Pinpoint the cell where the given text exists, returning its (x, y) midpoint coordinate. 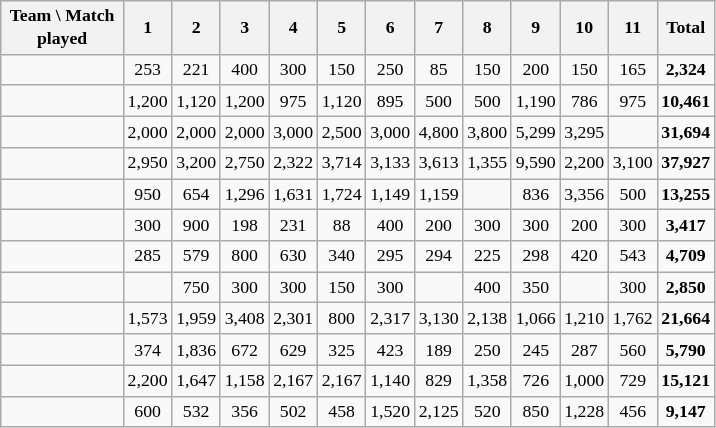
88 (342, 226)
1,355 (488, 162)
1,573 (148, 318)
950 (148, 194)
285 (148, 256)
8 (488, 28)
1 (148, 28)
543 (632, 256)
2 (196, 28)
1,210 (584, 318)
21,664 (686, 318)
1,647 (196, 380)
85 (438, 70)
287 (584, 350)
7 (438, 28)
13,255 (686, 194)
3 (244, 28)
189 (438, 350)
31,694 (686, 132)
2,301 (294, 318)
560 (632, 350)
900 (196, 226)
423 (390, 350)
1,296 (244, 194)
10,461 (686, 100)
5 (342, 28)
836 (536, 194)
579 (196, 256)
2,324 (686, 70)
1,762 (632, 318)
895 (390, 100)
2,750 (244, 162)
3,800 (488, 132)
1,066 (536, 318)
1,631 (294, 194)
1,520 (390, 412)
420 (584, 256)
654 (196, 194)
9,590 (536, 162)
532 (196, 412)
3,200 (196, 162)
10 (584, 28)
340 (342, 256)
253 (148, 70)
37,927 (686, 162)
829 (438, 380)
1,158 (244, 380)
325 (342, 350)
1,149 (390, 194)
1,190 (536, 100)
374 (148, 350)
9,147 (686, 412)
198 (244, 226)
3,130 (438, 318)
2,138 (488, 318)
600 (148, 412)
2,317 (390, 318)
3,714 (342, 162)
750 (196, 288)
1,159 (438, 194)
350 (536, 288)
Total (686, 28)
3,417 (686, 226)
4,800 (438, 132)
225 (488, 256)
502 (294, 412)
356 (244, 412)
3,295 (584, 132)
2,500 (342, 132)
6 (390, 28)
726 (536, 380)
520 (488, 412)
298 (536, 256)
786 (584, 100)
2,850 (686, 288)
1,959 (196, 318)
456 (632, 412)
1,140 (390, 380)
165 (632, 70)
2,125 (438, 412)
245 (536, 350)
221 (196, 70)
729 (632, 380)
9 (536, 28)
15,121 (686, 380)
5,299 (536, 132)
3,133 (390, 162)
3,408 (244, 318)
2,950 (148, 162)
3,100 (632, 162)
11 (632, 28)
4,709 (686, 256)
295 (390, 256)
2,322 (294, 162)
Team \ Match played (62, 28)
630 (294, 256)
294 (438, 256)
1,000 (584, 380)
629 (294, 350)
4 (294, 28)
3,613 (438, 162)
458 (342, 412)
5,790 (686, 350)
1,836 (196, 350)
672 (244, 350)
231 (294, 226)
3,356 (584, 194)
850 (536, 412)
1,724 (342, 194)
1,358 (488, 380)
1,228 (584, 412)
